Provide the (x, y) coordinate of the cell's center where the given text is located.  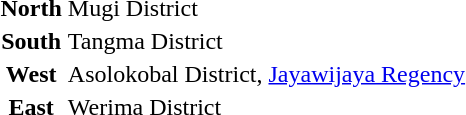
Asolokobal District, Jayawijaya Regency (266, 74)
Tangma District (266, 41)
